Scan for the cell matching the given text and deliver its [x, y] coordinate at center. 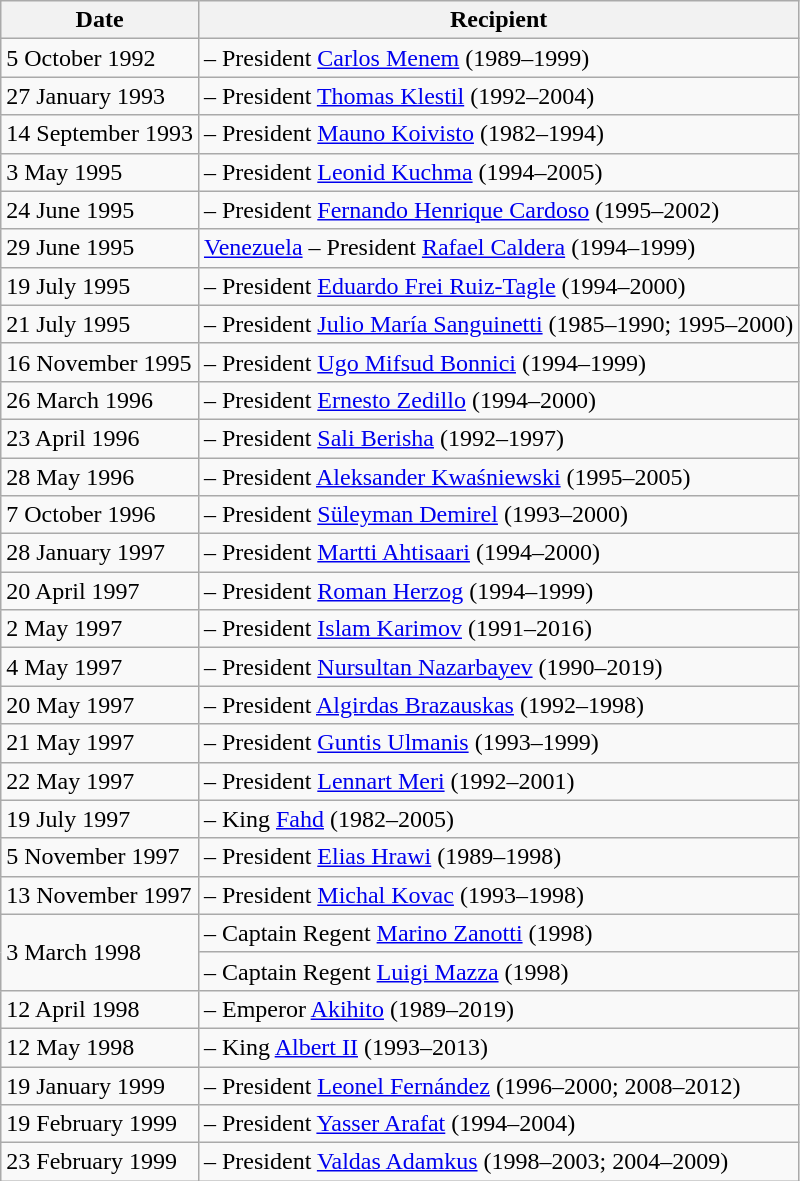
Recipient [498, 20]
3 March 1998 [100, 952]
4 May 1997 [100, 667]
– President Valdas Adamkus (1998–2003; 2004–2009) [498, 1162]
5 October 1992 [100, 58]
– President Martti Ahtisaari (1994–2000) [498, 553]
14 September 1993 [100, 134]
– President Yasser Arafat (1994–2004) [498, 1124]
– King Albert II (1993–2013) [498, 1047]
– President Thomas Klestil (1992–2004) [498, 96]
– President Leonid Kuchma (1994–2005) [498, 172]
27 January 1993 [100, 96]
16 November 1995 [100, 362]
13 November 1997 [100, 895]
– President Guntis Ulmanis (1993–1999) [498, 743]
– President Süleyman Demirel (1993–2000) [498, 515]
26 March 1996 [100, 400]
– President Roman Herzog (1994–1999) [498, 591]
– President Fernando Henrique Cardoso (1995–2002) [498, 210]
20 May 1997 [100, 705]
– President Carlos Menem (1989–1999) [498, 58]
2 May 1997 [100, 629]
– President Algirdas Brazauskas (1992–1998) [498, 705]
– President Mauno Koivisto (1982–1994) [498, 134]
Date [100, 20]
22 May 1997 [100, 781]
24 June 1995 [100, 210]
19 January 1999 [100, 1085]
– Captain Regent Marino Zanotti (1998) [498, 933]
29 June 1995 [100, 248]
21 July 1995 [100, 324]
19 July 1997 [100, 819]
Venezuela – President Rafael Caldera (1994–1999) [498, 248]
– President Ernesto Zedillo (1994–2000) [498, 400]
– President Aleksander Kwaśniewski (1995–2005) [498, 477]
20 April 1997 [100, 591]
23 April 1996 [100, 438]
5 November 1997 [100, 857]
– President Julio María Sanguinetti (1985–1990; 1995–2000) [498, 324]
– President Ugo Mifsud Bonnici (1994–1999) [498, 362]
19 February 1999 [100, 1124]
3 May 1995 [100, 172]
– President Sali Berisha (1992–1997) [498, 438]
7 October 1996 [100, 515]
19 July 1995 [100, 286]
28 January 1997 [100, 553]
– President Islam Karimov (1991–2016) [498, 629]
– Captain Regent Luigi Mazza (1998) [498, 971]
– Emperor Akihito (1989–2019) [498, 1009]
– King Fahd (1982–2005) [498, 819]
21 May 1997 [100, 743]
– President Leonel Fernández (1996–2000; 2008–2012) [498, 1085]
– President Eduardo Frei Ruiz-Tagle (1994–2000) [498, 286]
12 April 1998 [100, 1009]
28 May 1996 [100, 477]
– President Nursultan Nazarbayev (1990–2019) [498, 667]
– President Elias Hrawi (1989–1998) [498, 857]
– President Michal Kovac (1993–1998) [498, 895]
12 May 1998 [100, 1047]
23 February 1999 [100, 1162]
– President Lennart Meri (1992–2001) [498, 781]
